Return the [X, Y] coordinate for the center point of the cell that contains the specified text.  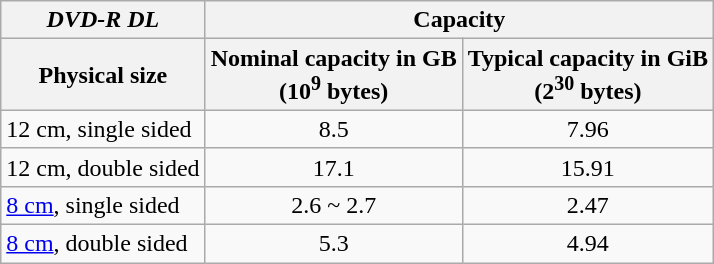
4.94 [588, 244]
12 cm, double sided [103, 167]
2.6 ~ 2.7 [334, 205]
2.47 [588, 205]
Nominal capacity in GB(109 bytes) [334, 75]
7.96 [588, 129]
Capacity [459, 20]
12 cm, single sided [103, 129]
Physical size [103, 75]
8 cm, double sided [103, 244]
15.91 [588, 167]
Typical capacity in GiB(230 bytes) [588, 75]
8 cm, single sided [103, 205]
DVD-R DL [103, 20]
8.5 [334, 129]
5.3 [334, 244]
17.1 [334, 167]
